Scan for the cell matching the given text and deliver its (x, y) coordinate at center. 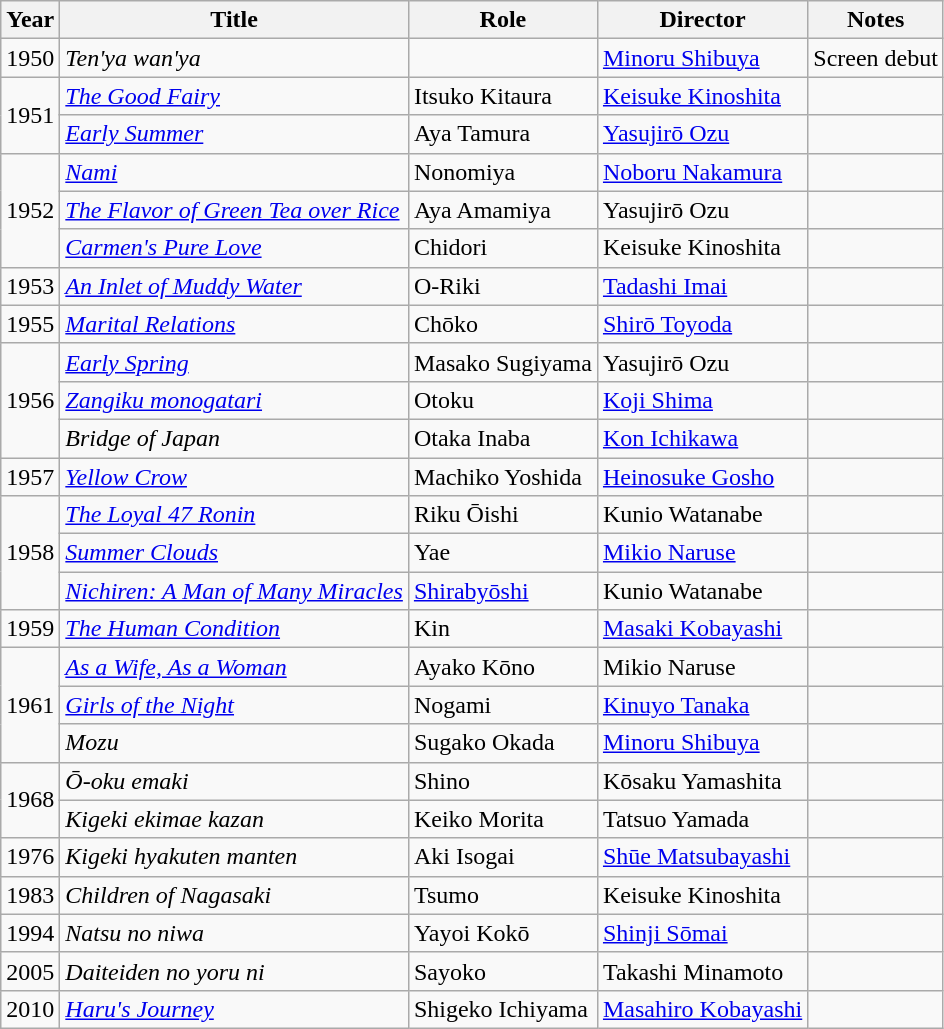
Chidori (502, 248)
Heinosuke Gosho (702, 477)
Aki Isogai (502, 857)
Kin (502, 629)
1994 (30, 933)
Riku Ōishi (502, 515)
Yae (502, 553)
Aya Amamiya (502, 210)
Daiteiden no yoru ni (234, 971)
Summer Clouds (234, 553)
Tsumo (502, 895)
Mozu (234, 743)
Masako Sugiyama (502, 362)
1951 (30, 115)
Sayoko (502, 971)
Tadashi Imai (702, 286)
Natsu no niwa (234, 933)
Yellow Crow (234, 477)
Machiko Yoshida (502, 477)
Notes (876, 20)
Bridge of Japan (234, 438)
Noboru Nakamura (702, 172)
1957 (30, 477)
Tatsuo Yamada (702, 819)
1983 (30, 895)
Early Summer (234, 134)
1961 (30, 705)
Masahiro Kobayashi (702, 1009)
An Inlet of Muddy Water (234, 286)
Ten'ya wan'ya (234, 58)
Marital Relations (234, 324)
Kigeki hyakuten manten (234, 857)
Nichiren: A Man of Many Miracles (234, 591)
1968 (30, 800)
Carmen's Pure Love (234, 248)
1958 (30, 553)
The Good Fairy (234, 96)
Shirō Toyoda (702, 324)
Zangiku monogatari (234, 400)
1952 (30, 210)
Nonomiya (502, 172)
1956 (30, 400)
Girls of the Night (234, 705)
The Flavor of Green Tea over Rice (234, 210)
2005 (30, 971)
Otaka Inaba (502, 438)
1959 (30, 629)
Takashi Minamoto (702, 971)
Director (702, 20)
Title (234, 20)
Shirabyōshi (502, 591)
Otoku (502, 400)
Nami (234, 172)
Aya Tamura (502, 134)
Kinuyo Tanaka (702, 705)
1976 (30, 857)
Masaki Kobayashi (702, 629)
Shinji Sōmai (702, 933)
As a Wife, As a Woman (234, 667)
The Loyal 47 Ronin (234, 515)
Role (502, 20)
Chōko (502, 324)
Haru's Journey (234, 1009)
Shino (502, 781)
Kon Ichikawa (702, 438)
Nogami (502, 705)
Shūe Matsubayashi (702, 857)
Shigeko Ichiyama (502, 1009)
Ō-oku emaki (234, 781)
Kōsaku Yamashita (702, 781)
O-Riki (502, 286)
Kigeki ekimae kazan (234, 819)
Itsuko Kitaura (502, 96)
Koji Shima (702, 400)
The Human Condition (234, 629)
1950 (30, 58)
Children of Nagasaki (234, 895)
Screen debut (876, 58)
2010 (30, 1009)
Early Spring (234, 362)
Sugako Okada (502, 743)
Yayoi Kokō (502, 933)
Keiko Morita (502, 819)
Ayako Kōno (502, 667)
Year (30, 20)
1953 (30, 286)
1955 (30, 324)
